Find where the given text appears and provide that cell's center as [x, y] coordinate. 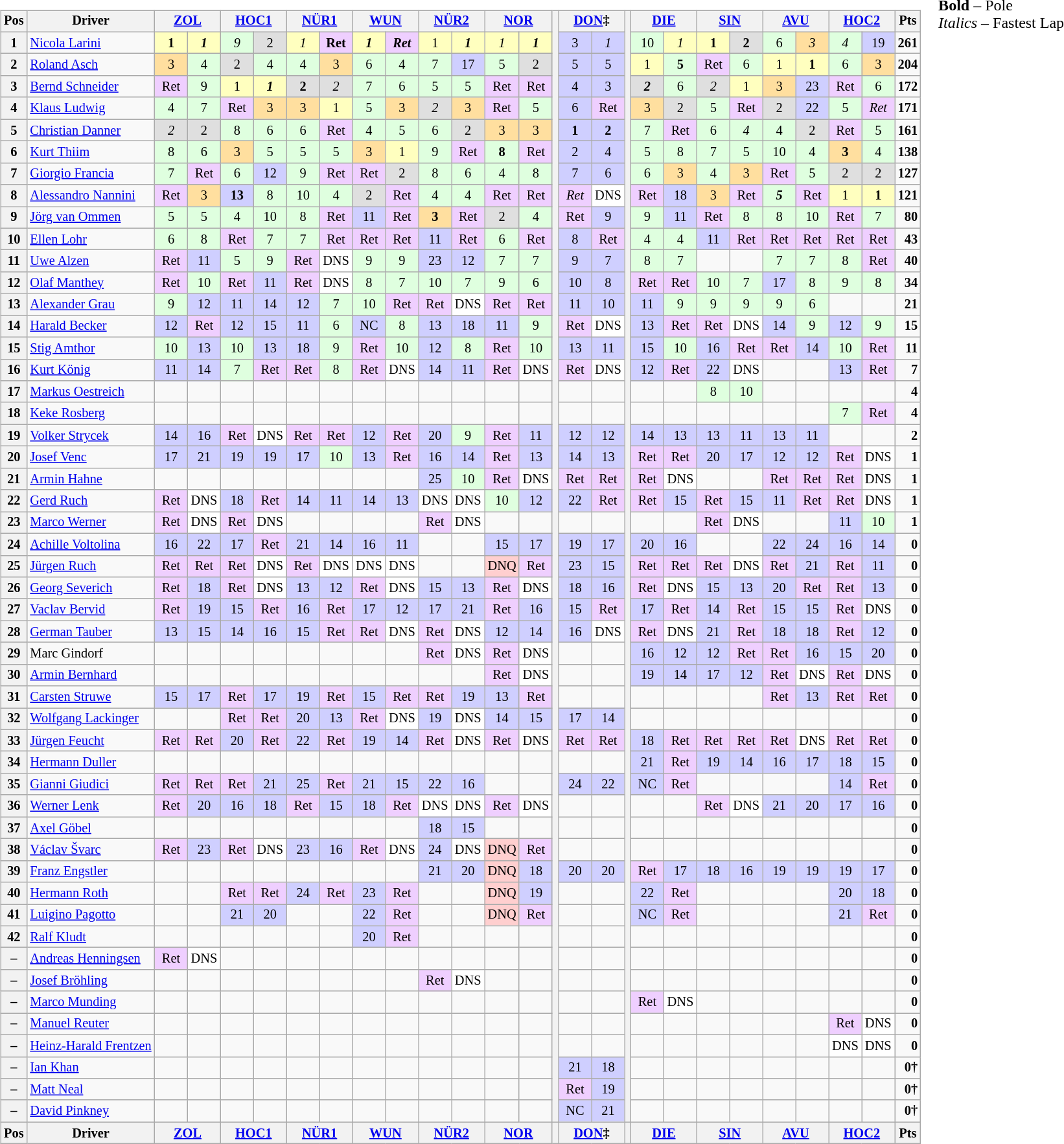
29 [14, 654]
33 [14, 740]
37 [14, 828]
Franz Engstler [91, 871]
Gerd Ruch [91, 501]
Bernd Schneider [91, 87]
Markus Oestreich [91, 392]
Ian Khan [91, 1068]
Georg Severich [91, 588]
Carsten Struwe [91, 697]
204 [908, 65]
127 [908, 174]
Kurt König [91, 370]
Christian Danner [91, 130]
Olaf Manthey [91, 283]
Jürgen Ruch [91, 566]
Uwe Alzen [91, 261]
Matt Neal [91, 1090]
Manuel Reuter [91, 1024]
Jürgen Feucht [91, 740]
Marco Werner [91, 523]
Alessandro Nannini [91, 196]
38 [14, 850]
172 [908, 87]
26 [14, 588]
Roland Asch [91, 65]
Ellen Lohr [91, 239]
Hermann Duller [91, 762]
Ralf Kludt [91, 937]
Josef Bröhling [91, 981]
Armin Bernhard [91, 675]
Heinz-Harald Frentzen [91, 1046]
42 [14, 937]
Vaclav Bervid [91, 610]
32 [14, 719]
Václav Švarc [91, 850]
Josef Venc [91, 457]
41 [14, 915]
Marco Munding [91, 1002]
Alexander Grau [91, 304]
Nicola Larini [91, 43]
Keke Rosberg [91, 413]
Stig Amthor [91, 348]
Giorgio Francia [91, 174]
27 [14, 610]
121 [908, 196]
Werner Lenk [91, 806]
German Tauber [91, 632]
43 [908, 239]
David Pinkney [91, 1111]
35 [14, 784]
Andreas Henningsen [91, 959]
Gianni Giudici [91, 784]
80 [908, 218]
Luigino Pagotto [91, 915]
28 [14, 632]
Kurt Thiim [91, 152]
Axel Göbel [91, 828]
261 [908, 43]
Harald Becker [91, 326]
161 [908, 130]
Klaus Ludwig [91, 108]
31 [14, 697]
171 [908, 108]
Volker Strycek [91, 435]
36 [14, 806]
30 [14, 675]
138 [908, 152]
Marc Gindorf [91, 654]
39 [14, 871]
Wolfgang Lackinger [91, 719]
Armin Hahne [91, 479]
Jörg van Ommen [91, 218]
Hermann Roth [91, 893]
Achille Voltolina [91, 544]
